Return [X, Y] of the center of cell containing provided text 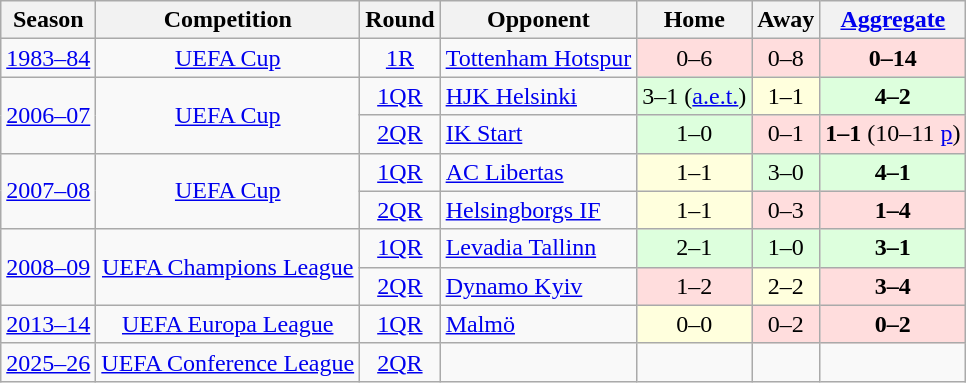
4–2 [893, 96]
3–1 (a.e.t.) [694, 96]
2013–14 [48, 324]
Round [400, 20]
3–4 [893, 286]
Competition [228, 20]
2006–07 [48, 115]
Aggregate [893, 20]
HJK Helsinki [538, 96]
Opponent [538, 20]
AC Libertas [538, 172]
3–0 [786, 172]
0–14 [893, 58]
Season [48, 20]
1R [400, 58]
UEFA Europa League [228, 324]
0–0 [694, 324]
1–1 (10–11 p) [893, 134]
0–3 [786, 210]
Home [694, 20]
2–2 [786, 286]
0–8 [786, 58]
1983–84 [48, 58]
1–4 [893, 210]
2007–08 [48, 191]
0–6 [694, 58]
UEFA Conference League [228, 362]
4–1 [893, 172]
IK Start [538, 134]
Away [786, 20]
UEFA Champions League [228, 267]
0–1 [786, 134]
Dynamo Kyiv [538, 286]
2025–26 [48, 362]
1–2 [694, 286]
Malmö [538, 324]
3–1 [893, 248]
2008–09 [48, 267]
2–1 [694, 248]
Levadia Tallinn [538, 248]
Tottenham Hotspur [538, 58]
Helsingborgs IF [538, 210]
